Find where the given text appears and provide that cell's center as (x, y) coordinate. 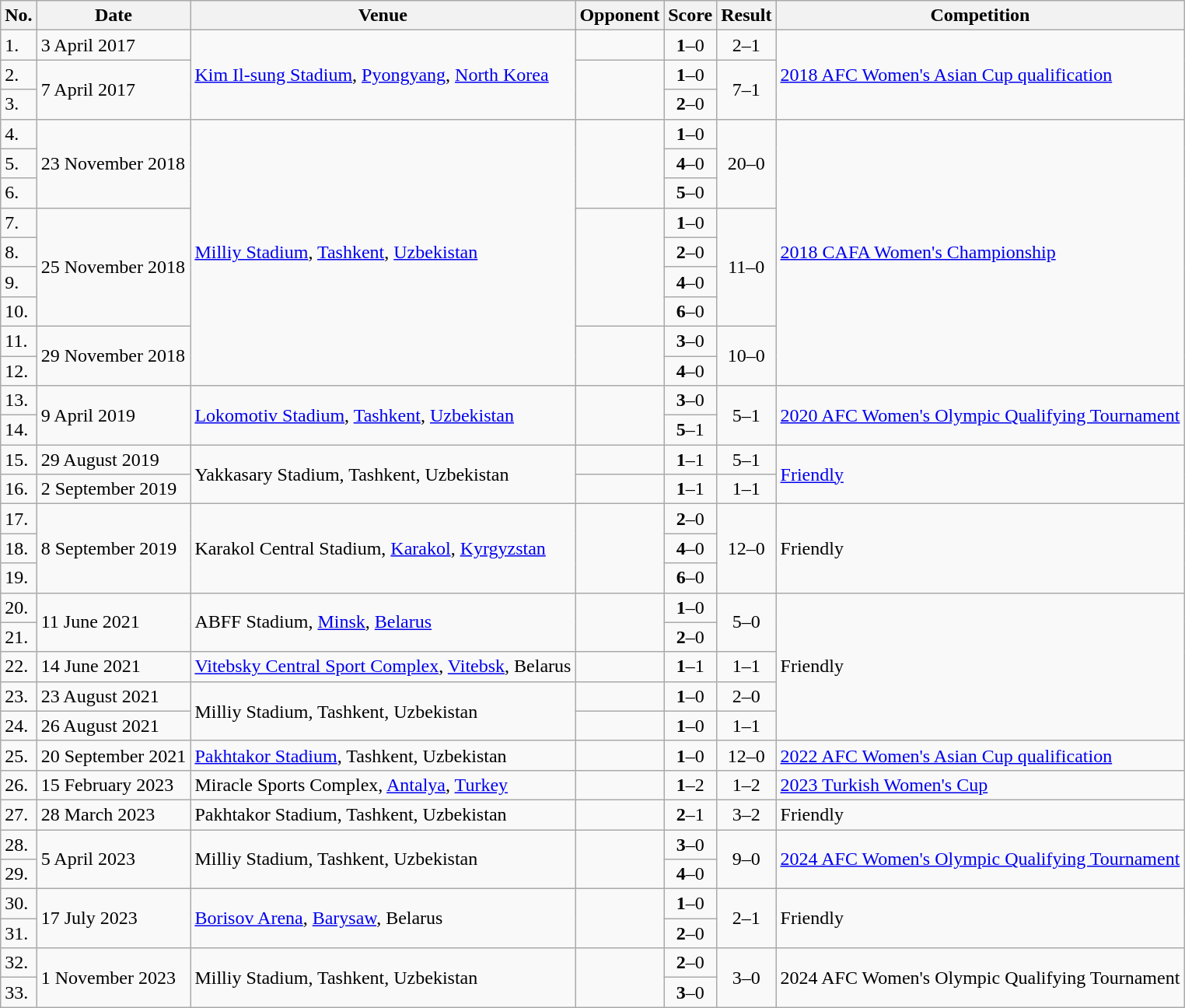
9–0 (746, 859)
2020 AFC Women's Olympic Qualifying Tournament (980, 415)
28 March 2023 (114, 814)
24. (19, 726)
22. (19, 667)
29. (19, 874)
7–1 (746, 89)
11. (19, 341)
7. (19, 222)
Kim Il-sung Stadium, Pyongyang, North Korea (383, 75)
Score (690, 16)
4. (19, 134)
20 September 2021 (114, 755)
9 April 2019 (114, 415)
19. (19, 578)
Borisov Arena, Barysaw, Belarus (383, 919)
ABFF Stadium, Minsk, Belarus (383, 622)
7 April 2017 (114, 89)
33. (19, 992)
17 July 2023 (114, 919)
10. (19, 311)
8 September 2019 (114, 548)
23. (19, 696)
2. (19, 75)
2022 AFC Women's Asian Cup qualification (980, 755)
15. (19, 460)
14 June 2021 (114, 667)
Vitebsky Central Sport Complex, Vitebsk, Belarus (383, 667)
2018 AFC Women's Asian Cup qualification (980, 75)
25. (19, 755)
5 April 2023 (114, 859)
26 August 2021 (114, 726)
25 November 2018 (114, 267)
27. (19, 814)
16. (19, 489)
12. (19, 371)
Lokomotiv Stadium, Tashkent, Uzbekistan (383, 415)
1. (19, 45)
30. (19, 904)
15 February 2023 (114, 785)
Date (114, 16)
23 November 2018 (114, 163)
Yakkasary Stadium, Tashkent, Uzbekistan (383, 474)
2023 Turkish Women's Cup (980, 785)
23 August 2021 (114, 696)
28. (19, 844)
Miracle Sports Complex, Antalya, Turkey (383, 785)
20. (19, 607)
8. (19, 252)
Venue (383, 16)
Competition (980, 16)
17. (19, 519)
11–0 (746, 267)
14. (19, 430)
13. (19, 401)
29 August 2019 (114, 460)
11 June 2021 (114, 622)
Result (746, 16)
20–0 (746, 163)
No. (19, 16)
6. (19, 193)
3. (19, 104)
Opponent (620, 16)
32. (19, 963)
9. (19, 282)
18. (19, 548)
2 September 2019 (114, 489)
10–0 (746, 355)
21. (19, 637)
1 November 2023 (114, 978)
5. (19, 163)
29 November 2018 (114, 355)
3 April 2017 (114, 45)
3–2 (746, 814)
2018 CAFA Women's Championship (980, 252)
31. (19, 933)
Karakol Central Stadium, Karakol, Kyrgyzstan (383, 548)
26. (19, 785)
